Identify which cell holds the provided text, then report its [x, y] central coordinate. 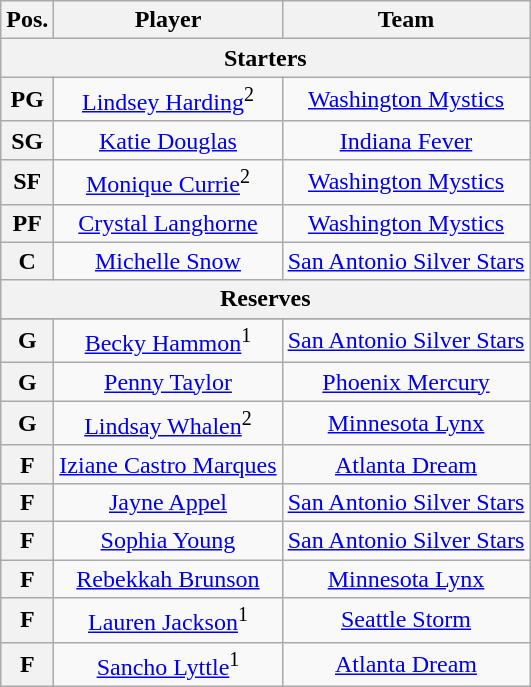
Rebekkah Brunson [168, 579]
Starters [266, 58]
Lauren Jackson1 [168, 620]
Michelle Snow [168, 261]
Phoenix Mercury [406, 382]
Lindsey Harding2 [168, 100]
Team [406, 20]
C [28, 261]
Pos. [28, 20]
Crystal Langhorne [168, 223]
Becky Hammon1 [168, 340]
Reserves [266, 299]
Jayne Appel [168, 502]
SF [28, 182]
Penny Taylor [168, 382]
PF [28, 223]
Katie Douglas [168, 140]
Monique Currie2 [168, 182]
Player [168, 20]
PG [28, 100]
Iziane Castro Marques [168, 464]
Sancho Lyttle1 [168, 664]
Indiana Fever [406, 140]
Seattle Storm [406, 620]
Lindsay Whalen2 [168, 424]
SG [28, 140]
Sophia Young [168, 541]
